Capture the cell that displays the provided text and extract its (X, Y) central coordinate. 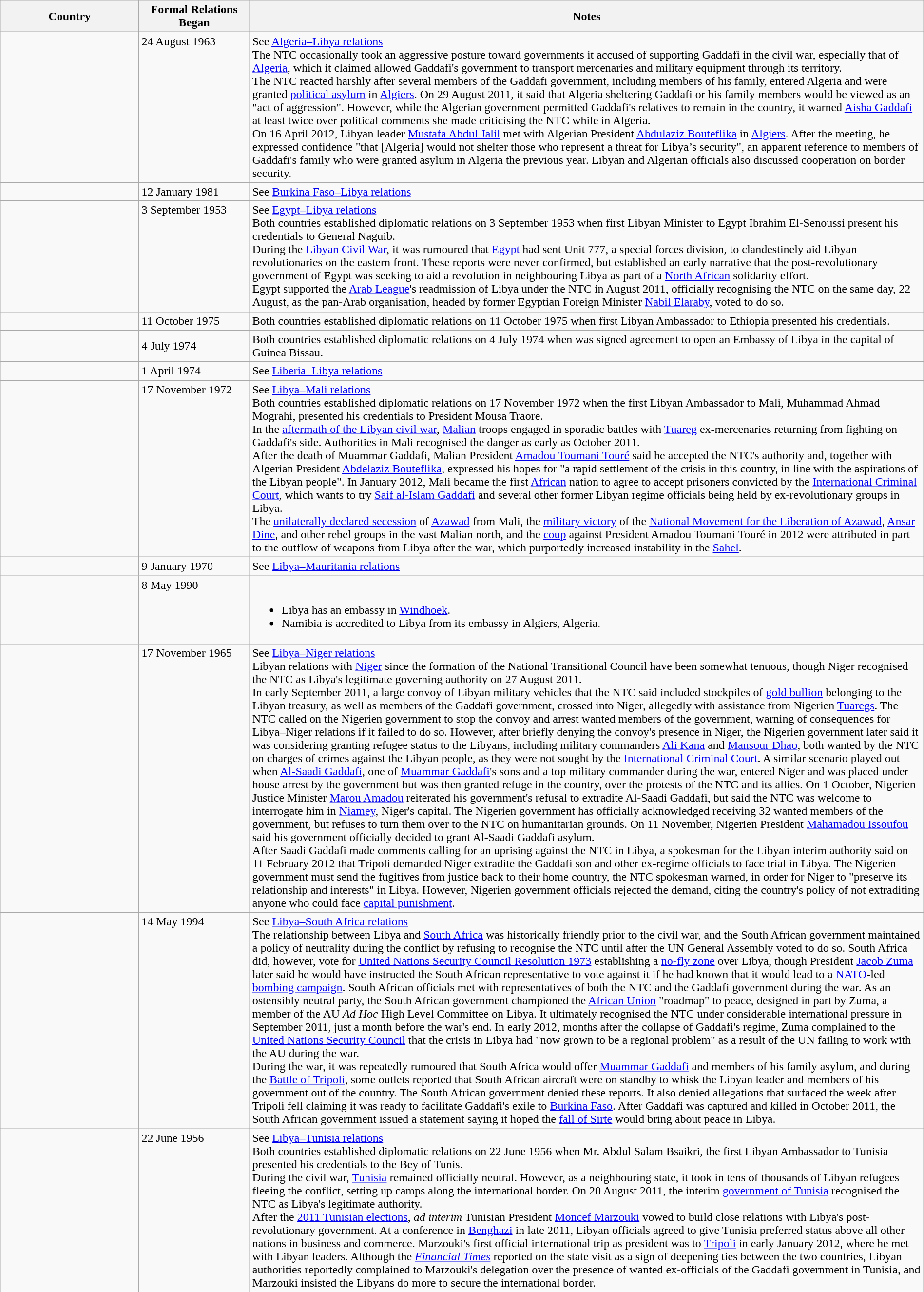
Both countries established diplomatic relations on 4 July 1974 when was signed agreement to open an Embassy of Libya in the capital of Guinea Bissau. (587, 346)
9 January 1970 (194, 566)
14 May 1994 (194, 1020)
22 June 1956 (194, 1210)
17 November 1972 (194, 469)
3 September 1953 (194, 256)
11 October 1975 (194, 321)
4 July 1974 (194, 346)
8 May 1990 (194, 609)
24 August 1963 (194, 107)
1 April 1974 (194, 371)
12 January 1981 (194, 192)
Both countries established diplomatic relations on 11 October 1975 when first Libyan Ambassador to Ethiopia presented his credentials. (587, 321)
Formal Relations Began (194, 17)
Notes (587, 17)
See Libya–Mauritania relations (587, 566)
Country (70, 17)
Libya has an embassy in Windhoek.Namibia is accredited to Libya from its embassy in Algiers, Algeria. (587, 609)
17 November 1965 (194, 778)
See Burkina Faso–Libya relations (587, 192)
See Liberia–Libya relations (587, 371)
